Find where the given text appears and provide that cell's center as [x, y] coordinate. 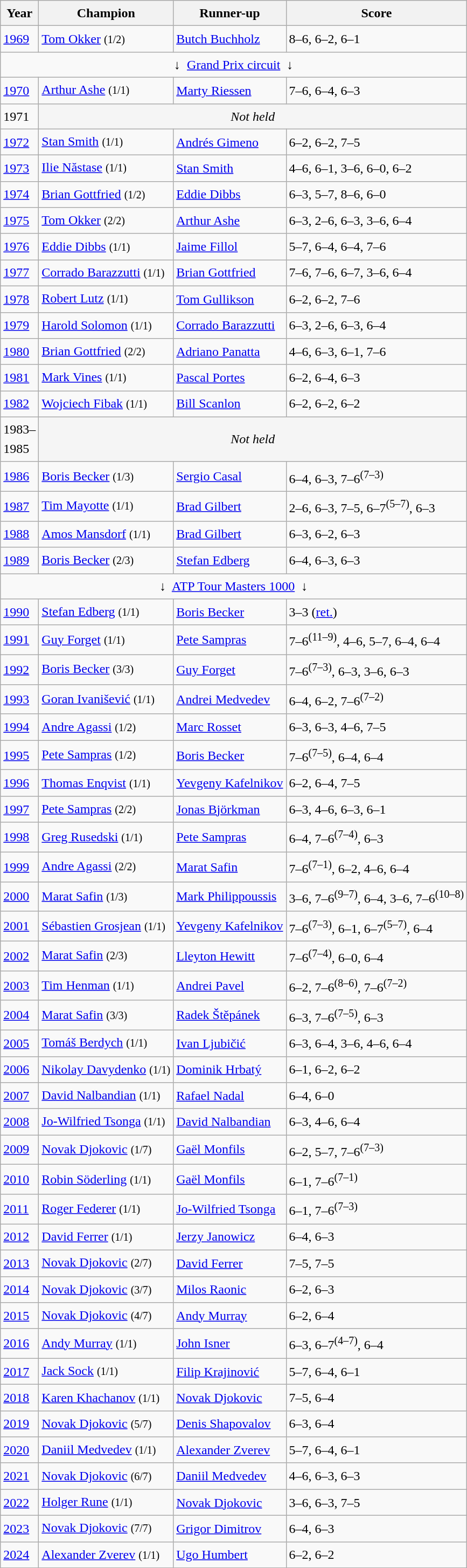
Andy Murray (1/1) [106, 1344]
Brian Gottfried (1/2) [106, 194]
2000 [19, 896]
Tim Mayotte (1/1) [106, 506]
4–6, 6–3, 6–3 [377, 1476]
6–4, 7–6(7–4), 6–3 [377, 837]
2008 [19, 1122]
2012 [19, 1237]
1990 [19, 613]
Jo-Wilfried Tsonga (1/1) [106, 1122]
Marty Riessen [229, 91]
1997 [19, 810]
6–2, 7–6(8–6), 7–6(7–2) [377, 986]
2011 [19, 1209]
Pascal Portes [229, 377]
1969 [19, 39]
Novak Djokovic (7/7) [106, 1529]
Andrei Medvedev [229, 699]
7–5, 7–5 [377, 1263]
Marat Safin (1/3) [106, 896]
6–2, 5–7, 7–6(7–3) [377, 1150]
Andy Murray [229, 1316]
1986 [19, 477]
2021 [19, 1476]
2018 [19, 1398]
1987 [19, 506]
6–3, 5–7, 8–6, 6–0 [377, 194]
Daniil Medvedev (1/1) [106, 1450]
1993 [19, 699]
7–6, 7–6, 6–7, 3–6, 6–4 [377, 273]
6–2, 6–3 [377, 1290]
Boris Becker (2/3) [106, 561]
Ilie Năstase (1/1) [106, 168]
1971 [19, 116]
1974 [19, 194]
↓ Grand Prix circuit ↓ [234, 65]
Butch Buchholz [229, 39]
6–1, 7–6(7–3) [377, 1209]
1973 [19, 168]
7–6(7–5), 6–4, 6–4 [377, 755]
Andre Agassi (2/2) [106, 867]
Thomas Enqvist (1/1) [106, 783]
6–3, 6–3, 4–6, 7–5 [377, 727]
Guy Forget [229, 670]
6–2, 6–4, 6–3 [377, 377]
1970 [19, 91]
6–2, 6–2, 7–5 [377, 142]
Brian Gottfried [229, 273]
6–2, 6–4 [377, 1316]
David Ferrer [229, 1263]
4–6, 6–3, 6–1, 7–6 [377, 352]
Guy Forget (1/1) [106, 639]
Brian Gottfried (2/2) [106, 352]
Novak Djokovic (4/7) [106, 1316]
Jaime Fillol [229, 247]
Milos Raonic [229, 1290]
Mark Philippoussis [229, 896]
6–3, 6–2, 6–3 [377, 534]
David Nalbandian (1/1) [106, 1096]
7–5, 6–4 [377, 1398]
Greg Rusedski (1/1) [106, 837]
Karen Khachanov (1/1) [106, 1398]
Corrado Barazzutti (1/1) [106, 273]
7–6(7–3), 6–3, 3–6, 6–3 [377, 670]
2024 [19, 1555]
2010 [19, 1180]
Jo-Wilfried Tsonga [229, 1209]
Alexander Zverev [229, 1450]
1994 [19, 727]
Andrés Gimeno [229, 142]
Sébastien Grosjean (1/1) [106, 926]
David Ferrer (1/1) [106, 1237]
Harold Solomon (1/1) [106, 326]
2009 [19, 1150]
3–3 (ret.) [377, 613]
Tomáš Berdych (1/1) [106, 1043]
1989 [19, 561]
2017 [19, 1372]
Marat Safin (2/3) [106, 955]
7–6(7–4), 6–0, 6–4 [377, 955]
1975 [19, 221]
Jonas Björkman [229, 810]
Wojciech Fibak (1/1) [106, 404]
Dominik Hrbatý [229, 1070]
Ivan Ljubičić [229, 1043]
Stefan Edberg (1/1) [106, 613]
2014 [19, 1290]
1981 [19, 377]
Mark Vines (1/1) [106, 377]
Boris Becker (1/3) [106, 477]
2002 [19, 955]
6–4, 6–3, 6–3 [377, 561]
Champion [106, 13]
6–2, 6–2 [377, 1555]
2019 [19, 1423]
Goran Ivanišević (1/1) [106, 699]
Pete Sampras (1/2) [106, 755]
6–3, 6–4 [377, 1423]
2005 [19, 1043]
2003 [19, 986]
1992 [19, 670]
1983–1985 [19, 439]
1977 [19, 273]
6–3, 2–6, 6–3, 6–4 [377, 326]
Arthur Ashe (1/1) [106, 91]
7–6(7–3), 6–1, 6–7(5–7), 6–4 [377, 926]
Grigor Dimitrov [229, 1529]
Corrado Barazzutti [229, 326]
Year [19, 13]
Marc Rosset [229, 727]
6–4, 6–3, 7–6(7–3) [377, 477]
7–6(7–1), 6–2, 4–6, 6–4 [377, 867]
1972 [19, 142]
Marat Safin [229, 867]
Roger Federer (1/1) [106, 1209]
1999 [19, 867]
1998 [19, 837]
3–6, 7–6(9–7), 6–4, 3–6, 7–6(10–8) [377, 896]
Score [377, 13]
Novak Djokovic (6/7) [106, 1476]
2007 [19, 1096]
Sergio Casal [229, 477]
2016 [19, 1344]
Andre Agassi (1/2) [106, 727]
7–6, 6–4, 6–3 [377, 91]
Radek Štěpánek [229, 1015]
David Nalbandian [229, 1122]
Novak Djokovic (2/7) [106, 1263]
Eddie Dibbs (1/1) [106, 247]
1991 [19, 639]
2–6, 6–3, 7–5, 6–7(5–7), 6–3 [377, 506]
Jerzy Janowicz [229, 1237]
Tom Gullikson [229, 299]
Robin Söderling (1/1) [106, 1180]
2015 [19, 1316]
6–3, 2–6, 6–3, 3–6, 6–4 [377, 221]
Adriano Panatta [229, 352]
Novak Djokovic (5/7) [106, 1423]
2001 [19, 926]
1979 [19, 326]
Bill Scanlon [229, 404]
Amos Mansdorf (1/1) [106, 534]
6–4, 6–2, 7–6(7–2) [377, 699]
Stan Smith [229, 168]
2020 [19, 1450]
6–2, 6–2, 6–2 [377, 404]
1980 [19, 352]
1978 [19, 299]
Andrei Pavel [229, 986]
Tom Okker (2/2) [106, 221]
6–4, 6–0 [377, 1096]
Holger Rune (1/1) [106, 1502]
2004 [19, 1015]
8–6, 6–2, 6–1 [377, 39]
Boris Becker (3/3) [106, 670]
2006 [19, 1070]
Novak Djokovic (1/7) [106, 1150]
Tom Okker (1/2) [106, 39]
1995 [19, 755]
6–3, 4–6, 6–4 [377, 1122]
Marat Safin (3/3) [106, 1015]
Lleyton Hewitt [229, 955]
Jack Sock (1/1) [106, 1372]
Filip Krajinović [229, 1372]
Denis Shapovalov [229, 1423]
6–2, 6–4, 7–5 [377, 783]
6–3, 6–4, 3–6, 4–6, 6–4 [377, 1043]
2023 [19, 1529]
1988 [19, 534]
Runner-up [229, 13]
Ugo Humbert [229, 1555]
6–3, 4–6, 6–3, 6–1 [377, 810]
Nikolay Davydenko (1/1) [106, 1070]
6–1, 6–2, 6–2 [377, 1070]
1996 [19, 783]
Arthur Ashe [229, 221]
6–1, 7–6(7–1) [377, 1180]
Daniil Medvedev [229, 1476]
1982 [19, 404]
4–6, 6–1, 3–6, 6–0, 6–2 [377, 168]
Stan Smith (1/1) [106, 142]
3–6, 6–3, 7–5 [377, 1502]
5–7, 6–4, 6–4, 7–6 [377, 247]
Alexander Zverev (1/1) [106, 1555]
2022 [19, 1502]
John Isner [229, 1344]
2013 [19, 1263]
↓ ATP Tour Masters 1000 ↓ [234, 587]
Eddie Dibbs [229, 194]
7–6(11–9), 4–6, 5–7, 6–4, 6–4 [377, 639]
Pete Sampras (2/2) [106, 810]
Tim Henman (1/1) [106, 986]
6–2, 6–2, 7–6 [377, 299]
6–3, 7–6(7–5), 6–3 [377, 1015]
Novak Djokovic (3/7) [106, 1290]
6–3, 6–7(4–7), 6–4 [377, 1344]
Robert Lutz (1/1) [106, 299]
Rafael Nadal [229, 1096]
Stefan Edberg [229, 561]
1976 [19, 247]
